Capture the cell that displays the provided text and extract its [x, y] central coordinate. 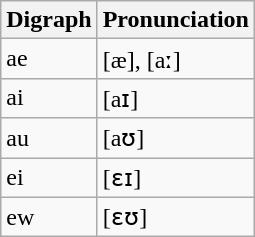
[aʊ] [176, 138]
au [49, 138]
ei [49, 178]
[ɛɪ] [176, 178]
Pronunciation [176, 20]
ae [49, 59]
[ɛʊ] [176, 217]
ew [49, 217]
Digraph [49, 20]
ai [49, 98]
[aɪ] [176, 98]
[æ], [aː] [176, 59]
